Detect which cell encompasses the target text, then output its (x, y) center coordinate. 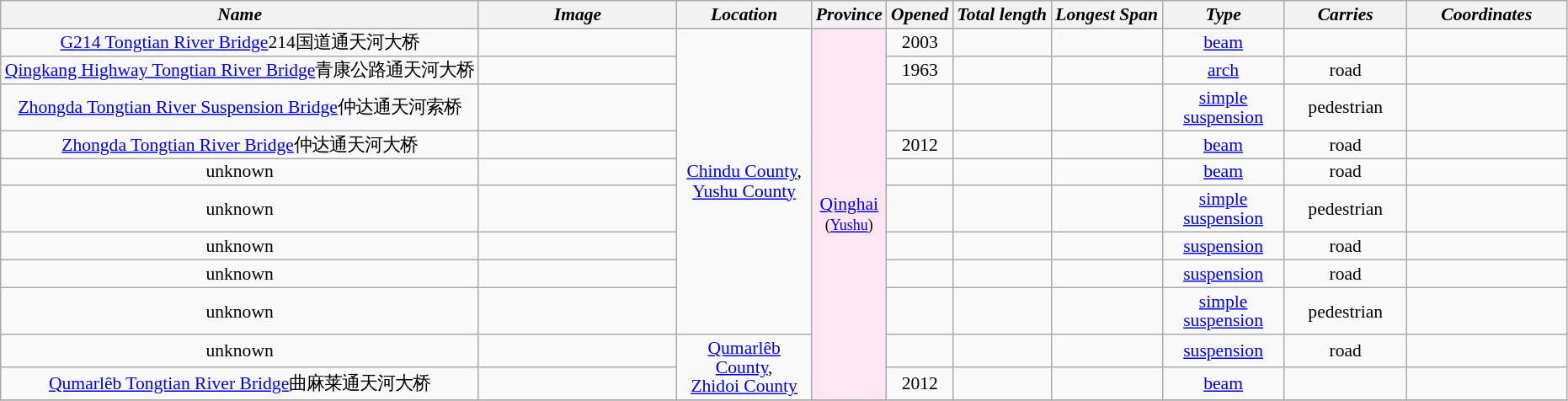
Opened (920, 15)
Qingkang Highway Tongtian River Bridge青康公路通天河大桥 (240, 71)
Zhongda Tongtian River Bridge仲达通天河大桥 (240, 145)
Qumarlêb County,Zhidoi County (744, 367)
1963 (920, 71)
Zhongda Tongtian River Suspension Bridge仲达通天河索桥 (240, 108)
Location (744, 15)
Total length (1002, 15)
G214 Tongtian River Bridge214国道通天河大桥 (240, 42)
Chindu County,Yushu County (744, 182)
Type (1223, 15)
Qumarlêb Tongtian River Bridge曲麻莱通天河大桥 (240, 384)
Carries (1346, 15)
Name (240, 15)
Coordinates (1486, 15)
Image (578, 15)
Province (849, 15)
2003 (920, 42)
Qinghai(Yushu) (849, 215)
arch (1223, 71)
Longest Span (1107, 15)
